Return (x, y) of the center of cell containing provided text 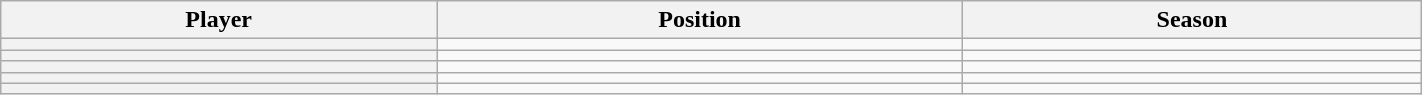
Player (219, 20)
Position (700, 20)
Season (1192, 20)
